Locate the cell with the specified text and output its [X, Y] center coordinate. 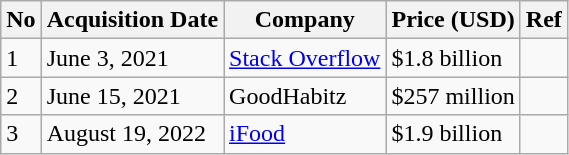
$257 million [453, 96]
2 [21, 96]
Acquisition Date [132, 20]
June 15, 2021 [132, 96]
3 [21, 134]
No [21, 20]
Company [305, 20]
1 [21, 58]
Price (USD) [453, 20]
Ref [544, 20]
August 19, 2022 [132, 134]
iFood [305, 134]
$1.9 billion [453, 134]
$1.8 billion [453, 58]
Stack Overflow [305, 58]
June 3, 2021 [132, 58]
GoodHabitz [305, 96]
